Provide the (x, y) coordinate of the cell's center where the given text is located.  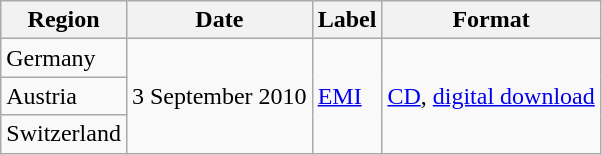
Region (64, 20)
Germany (64, 58)
Switzerland (64, 134)
3 September 2010 (219, 96)
Format (491, 20)
Label (347, 20)
CD, digital download (491, 96)
EMI (347, 96)
Date (219, 20)
Austria (64, 96)
